From the cell containing the given text, extract its center point as (x, y) coordinate. 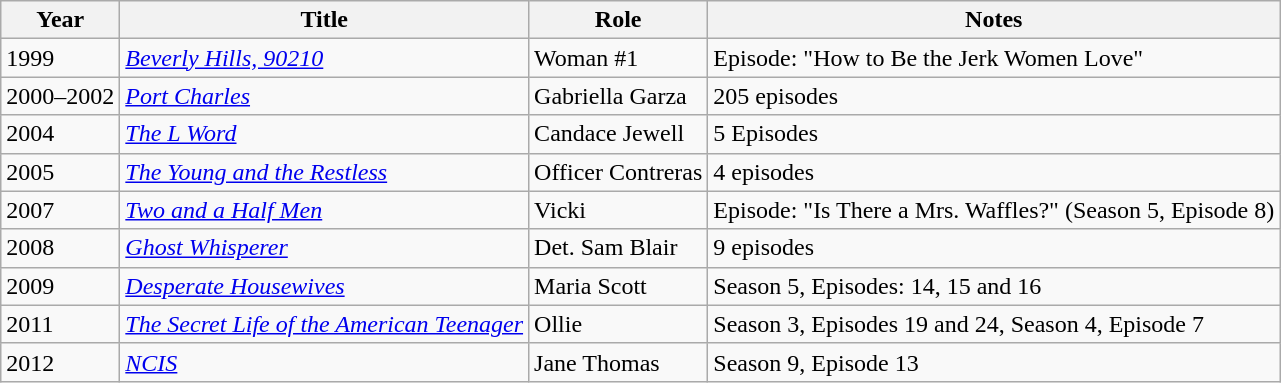
Det. Sam Blair (618, 248)
Year (60, 20)
Episode: "How to Be the Jerk Women Love" (994, 58)
The Secret Life of the American Teenager (324, 324)
2012 (60, 362)
Maria Scott (618, 286)
Vicki (618, 210)
2011 (60, 324)
2008 (60, 248)
Ghost Whisperer (324, 248)
The Young and the Restless (324, 172)
Port Charles (324, 96)
Desperate Housewives (324, 286)
Ollie (618, 324)
5 Episodes (994, 134)
Role (618, 20)
205 episodes (994, 96)
Season 5, Episodes: 14, 15 and 16 (994, 286)
4 episodes (994, 172)
2005 (60, 172)
Notes (994, 20)
Woman #1 (618, 58)
2009 (60, 286)
1999 (60, 58)
Jane Thomas (618, 362)
Two and a Half Men (324, 210)
Season 9, Episode 13 (994, 362)
Beverly Hills, 90210 (324, 58)
Officer Contreras (618, 172)
Season 3, Episodes 19 and 24, Season 4, Episode 7 (994, 324)
Title (324, 20)
Candace Jewell (618, 134)
2004 (60, 134)
Episode: "Is There a Mrs. Waffles?" (Season 5, Episode 8) (994, 210)
The L Word (324, 134)
2000–2002 (60, 96)
9 episodes (994, 248)
NCIS (324, 362)
2007 (60, 210)
Gabriella Garza (618, 96)
